For the text-containing cell, return its midpoint in (x, y) coordinate format. 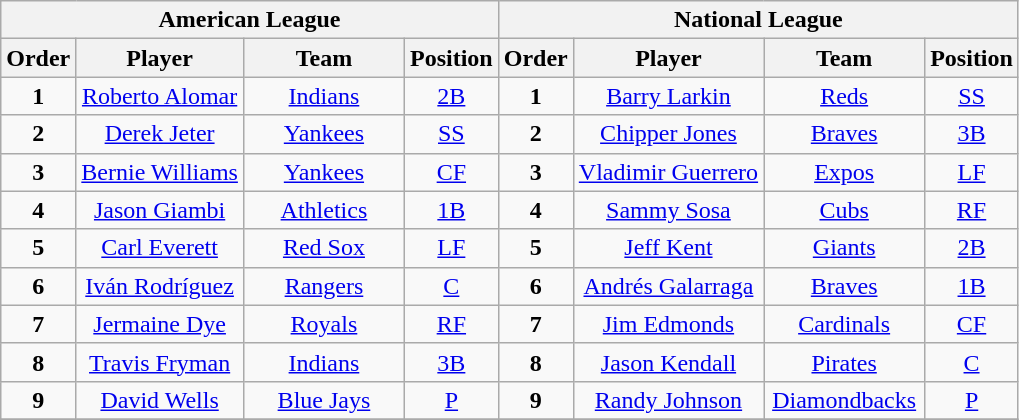
Travis Fryman (160, 362)
David Wells (160, 400)
Barry Larkin (668, 96)
Red Sox (324, 248)
Sammy Sosa (668, 210)
Jason Giambi (160, 210)
Diamondbacks (844, 400)
Carl Everett (160, 248)
Vladimir Guerrero (668, 172)
Jim Edmonds (668, 324)
Roberto Alomar (160, 96)
Randy Johnson (668, 400)
Giants (844, 248)
Jeff Kent (668, 248)
Derek Jeter (160, 134)
Chipper Jones (668, 134)
Athletics (324, 210)
Iván Rodríguez (160, 286)
National League (758, 20)
Royals (324, 324)
Jermaine Dye (160, 324)
Cardinals (844, 324)
Bernie Williams (160, 172)
Reds (844, 96)
Pirates (844, 362)
Blue Jays (324, 400)
Andrés Galarraga (668, 286)
American League (250, 20)
Rangers (324, 286)
Expos (844, 172)
Cubs (844, 210)
Jason Kendall (668, 362)
